Output the [X, Y] coordinate of the center of the cell containing the given text.  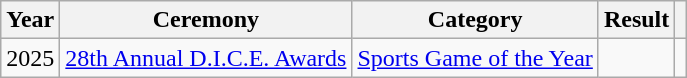
2025 [30, 58]
Year [30, 20]
Category [475, 20]
28th Annual D.I.C.E. Awards [206, 58]
Sports Game of the Year [475, 58]
Result [636, 20]
Ceremony [206, 20]
